Detect which cell encompasses the target text, then output its [X, Y] center coordinate. 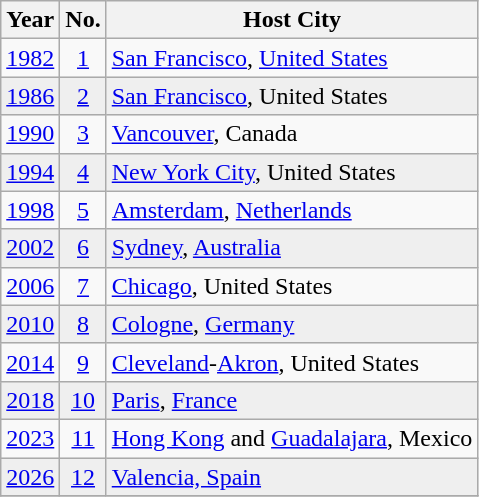
Amsterdam, Netherlands [292, 210]
Hong Kong and Guadalajara, Mexico [292, 438]
Year [30, 20]
Cleveland-Akron, United States [292, 362]
2006 [30, 286]
9 [83, 362]
3 [83, 134]
1982 [30, 58]
6 [83, 248]
1 [83, 58]
Valencia, Spain [292, 477]
New York City, United States [292, 172]
Host City [292, 20]
Vancouver, Canada [292, 134]
2 [83, 96]
2010 [30, 324]
8 [83, 324]
2014 [30, 362]
10 [83, 400]
1986 [30, 96]
7 [83, 286]
Cologne, Germany [292, 324]
Sydney, Australia [292, 248]
4 [83, 172]
2023 [30, 438]
1990 [30, 134]
1994 [30, 172]
12 [83, 477]
No. [83, 20]
11 [83, 438]
2026 [30, 477]
Paris, France [292, 400]
2018 [30, 400]
5 [83, 210]
1998 [30, 210]
2002 [30, 248]
Chicago, United States [292, 286]
